Scan for the cell matching the given text and deliver its (x, y) coordinate at center. 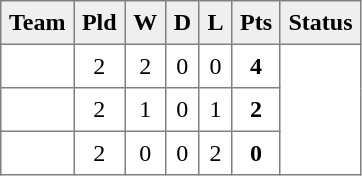
L (216, 23)
Pld (100, 23)
Status (320, 23)
W (145, 23)
D (182, 23)
Pts (256, 23)
Team (38, 23)
4 (256, 66)
